Return the [X, Y] coordinate for the center point of the cell that contains the specified text.  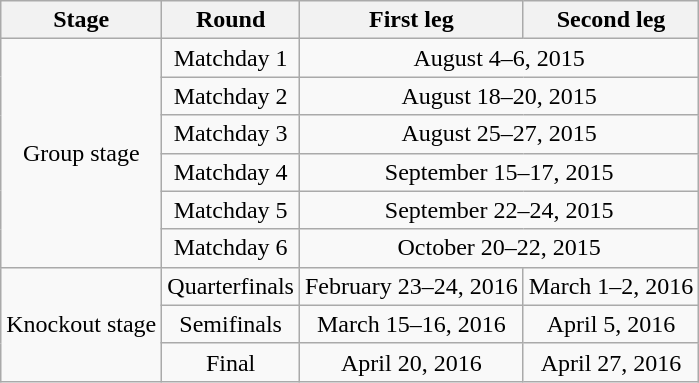
March 15–16, 2016 [411, 324]
Stage [82, 20]
August 18–20, 2015 [498, 96]
Matchday 6 [231, 248]
March 1–2, 2016 [611, 286]
April 20, 2016 [411, 362]
Matchday 2 [231, 96]
Matchday 3 [231, 134]
Matchday 5 [231, 210]
Group stage [82, 153]
First leg [411, 20]
Quarterfinals [231, 286]
February 23–24, 2016 [411, 286]
Matchday 1 [231, 58]
April 5, 2016 [611, 324]
Final [231, 362]
Matchday 4 [231, 172]
September 22–24, 2015 [498, 210]
Knockout stage [82, 324]
October 20–22, 2015 [498, 248]
Semifinals [231, 324]
August 25–27, 2015 [498, 134]
April 27, 2016 [611, 362]
September 15–17, 2015 [498, 172]
August 4–6, 2015 [498, 58]
Second leg [611, 20]
Round [231, 20]
